From the cell containing the given text, extract its center point as [x, y] coordinate. 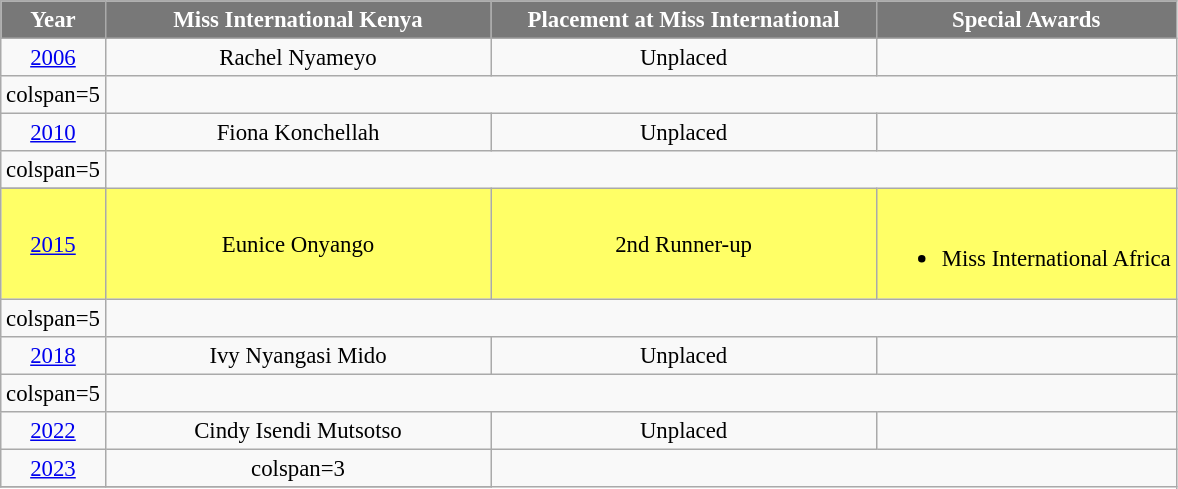
Year [53, 20]
2015 [53, 244]
Cindy Isendi Mutsotso [298, 431]
2023 [53, 468]
Ivy Nyangasi Mido [298, 356]
Eunice Onyango [298, 244]
2006 [53, 58]
2nd Runner-up [684, 244]
Miss International Africa [1026, 244]
2022 [53, 431]
2010 [53, 133]
Placement at Miss International [684, 20]
Rachel Nyameyo [298, 58]
Miss International Kenya [298, 20]
2018 [53, 356]
colspan=3 [298, 468]
Fiona Konchellah [298, 133]
Special Awards [1026, 20]
